Identify which cell holds the provided text, then report its (X, Y) central coordinate. 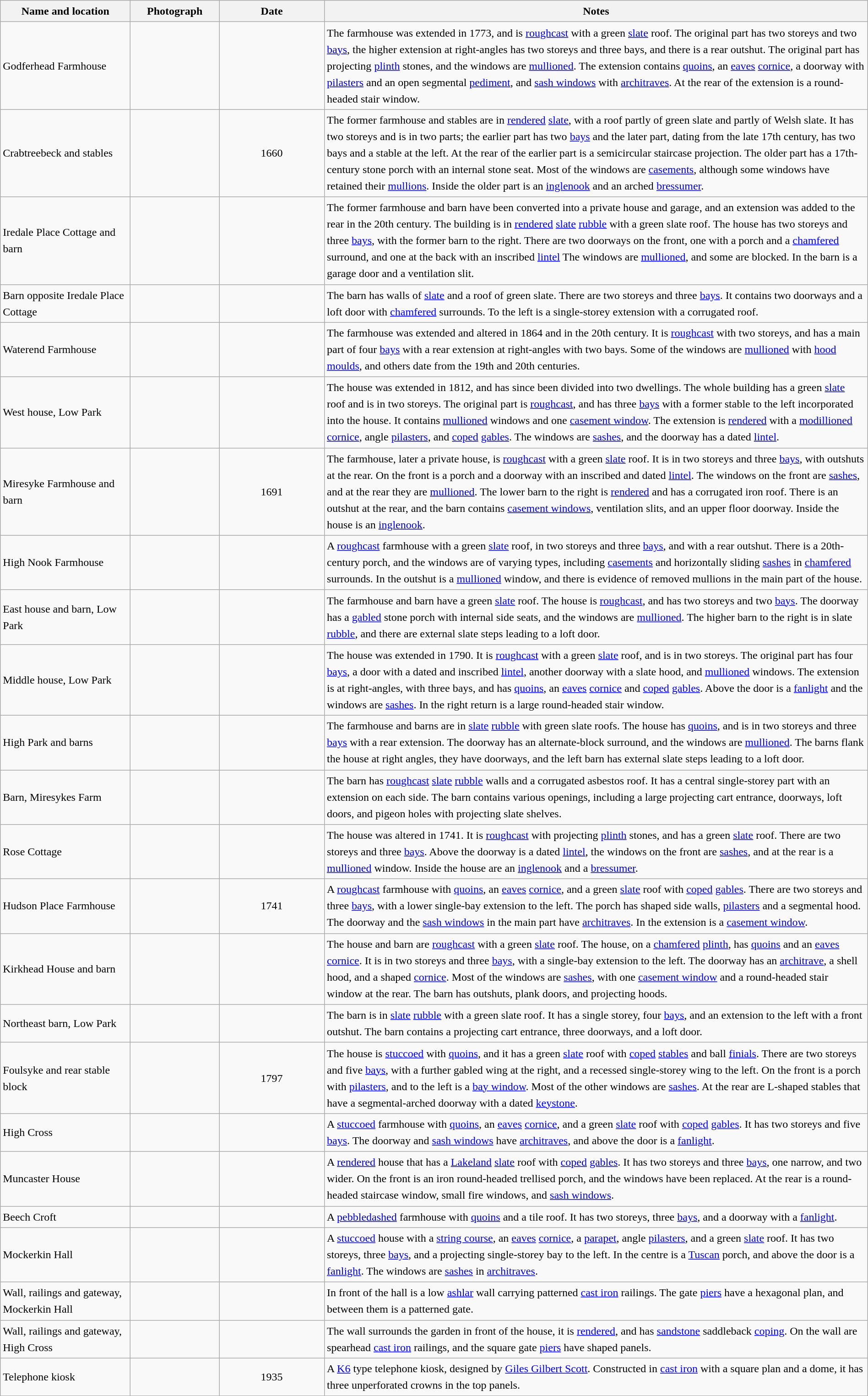
1741 (272, 907)
High Cross (65, 1133)
Muncaster House (65, 1179)
Kirkhead House and barn (65, 969)
Barn, Miresykes Farm (65, 798)
Hudson Place Farmhouse (65, 907)
1660 (272, 153)
Barn opposite Iredale Place Cottage (65, 303)
Name and location (65, 11)
Foulsyke and rear stable block (65, 1078)
Wall, railings and gateway, High Cross (65, 1339)
Rose Cottage (65, 852)
Middle house, Low Park (65, 679)
1935 (272, 1377)
Notes (596, 11)
Crabtreebeck and stables (65, 153)
Beech Croft (65, 1217)
High Nook Farmhouse (65, 562)
Godferhead Farmhouse (65, 66)
West house, Low Park (65, 412)
Photograph (175, 11)
High Park and barns (65, 743)
East house and barn, Low Park (65, 617)
Mockerkin Hall (65, 1255)
Northeast barn, Low Park (65, 1024)
Waterend Farmhouse (65, 350)
Iredale Place Cottage and barn (65, 241)
Telephone kiosk (65, 1377)
Wall, railings and gateway,Mockerkin Hall (65, 1301)
1797 (272, 1078)
Date (272, 11)
Miresyke Farmhouse and barn (65, 492)
1691 (272, 492)
A pebbledashed farmhouse with quoins and a tile roof. It has two storeys, three bays, and a doorway with a fanlight. (596, 1217)
